Determine the [x, y] coordinate at the center of the cell enclosing the given text.  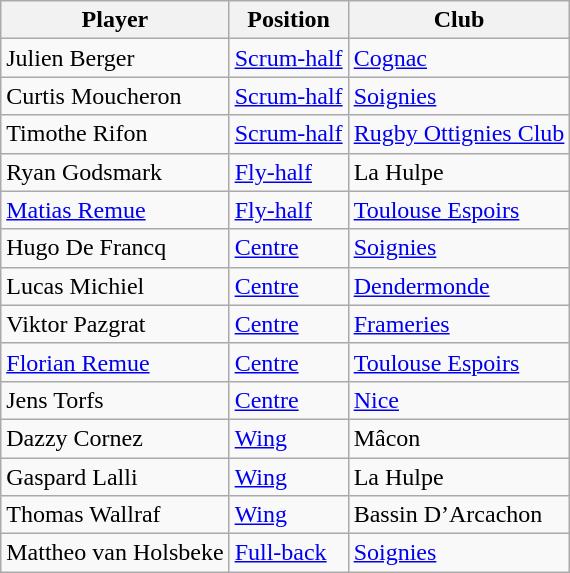
Mattheo van Holsbeke [115, 553]
Thomas Wallraf [115, 515]
Lucas Michiel [115, 286]
Gaspard Lalli [115, 477]
Bassin D’Arcachon [459, 515]
Hugo De Francq [115, 248]
Position [288, 20]
Frameries [459, 324]
Rugby Ottignies Club [459, 134]
Ryan Godsmark [115, 172]
Dazzy Cornez [115, 438]
Matias Remue [115, 210]
Cognac [459, 58]
Florian Remue [115, 362]
Mâcon [459, 438]
Timothe Rifon [115, 134]
Curtis Moucheron [115, 96]
Club [459, 20]
Player [115, 20]
Full-back [288, 553]
Jens Torfs [115, 400]
Viktor Pazgrat [115, 324]
Nice [459, 400]
Julien Berger [115, 58]
Dendermonde [459, 286]
